Output the (x, y) coordinate of the center of the cell containing the given text.  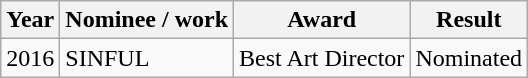
SINFUL (147, 58)
Result (469, 20)
Nominated (469, 58)
Best Art Director (322, 58)
Year (30, 20)
Nominee / work (147, 20)
2016 (30, 58)
Award (322, 20)
